Find where the given text appears and provide that cell's center as [X, Y] coordinate. 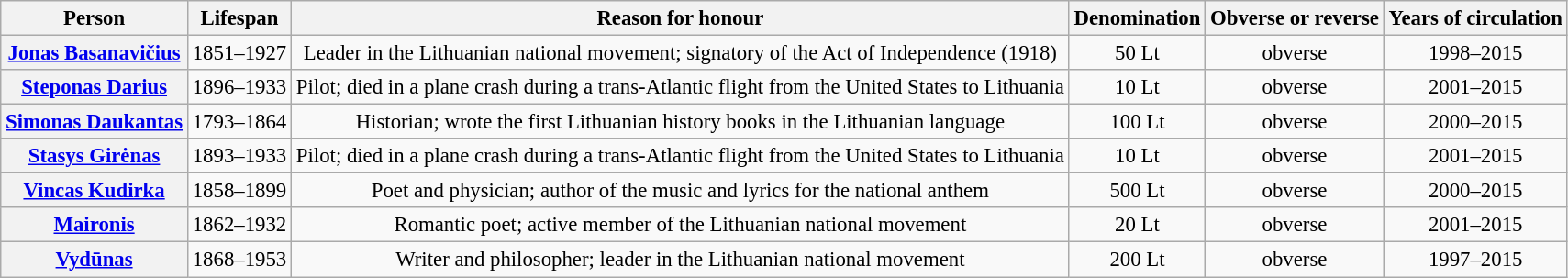
Stasys Girėnas [95, 156]
Obverse or reverse [1295, 18]
Poet and physician; author of the music and lyrics for the national anthem [681, 191]
1893–1933 [239, 156]
Historian; wrote the first Lithuanian history books in the Lithuanian language [681, 122]
1997–2015 [1475, 260]
Steponas Darius [95, 87]
Leader in the Lithuanian national movement; signatory of the Act of Independence (1918) [681, 53]
Denomination [1138, 18]
500 Lt [1138, 191]
Reason for honour [681, 18]
1862–1932 [239, 225]
Romantic poet; active member of the Lithuanian national movement [681, 225]
Writer and philosopher; leader in the Lithuanian national movement [681, 260]
Lifespan [239, 18]
1998–2015 [1475, 53]
Vincas Kudirka [95, 191]
Person [95, 18]
1896–1933 [239, 87]
1868–1953 [239, 260]
200 Lt [1138, 260]
Simonas Daukantas [95, 122]
1793–1864 [239, 122]
1858–1899 [239, 191]
Maironis [95, 225]
50 Lt [1138, 53]
1851–1927 [239, 53]
Vydūnas [95, 260]
20 Lt [1138, 225]
Years of circulation [1475, 18]
Jonas Basanavičius [95, 53]
100 Lt [1138, 122]
